Find where the given text appears and provide that cell's center as (x, y) coordinate. 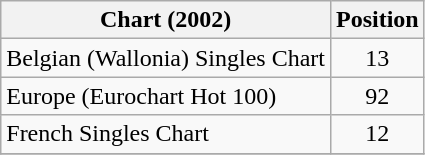
13 (377, 58)
French Singles Chart (166, 134)
92 (377, 96)
12 (377, 134)
Belgian (Wallonia) Singles Chart (166, 58)
Position (377, 20)
Chart (2002) (166, 20)
Europe (Eurochart Hot 100) (166, 96)
